Output the (x, y) coordinate of the center of the cell containing the given text.  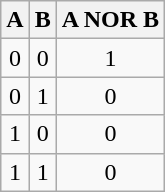
A NOR B (110, 20)
A (15, 20)
B (42, 20)
